Output the [X, Y] coordinate of the center of the cell containing the given text.  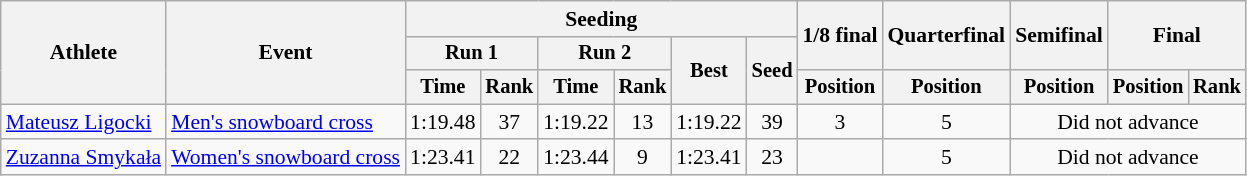
Seed [772, 70]
39 [772, 122]
Quarterfinal [947, 36]
Semifinal [1059, 36]
Run 1 [472, 54]
Zuzanna Smykała [84, 158]
Athlete [84, 52]
13 [643, 122]
1:19.48 [442, 122]
37 [510, 122]
Final [1177, 36]
1:23.44 [576, 158]
Best [708, 70]
22 [510, 158]
9 [643, 158]
Run 2 [604, 54]
Seeding [601, 19]
Event [286, 52]
Men's snowboard cross [286, 122]
3 [840, 122]
Women's snowboard cross [286, 158]
23 [772, 158]
1/8 final [840, 36]
Mateusz Ligocki [84, 122]
